Extract the [X, Y] coordinate from the center of the cell holding the provided text.  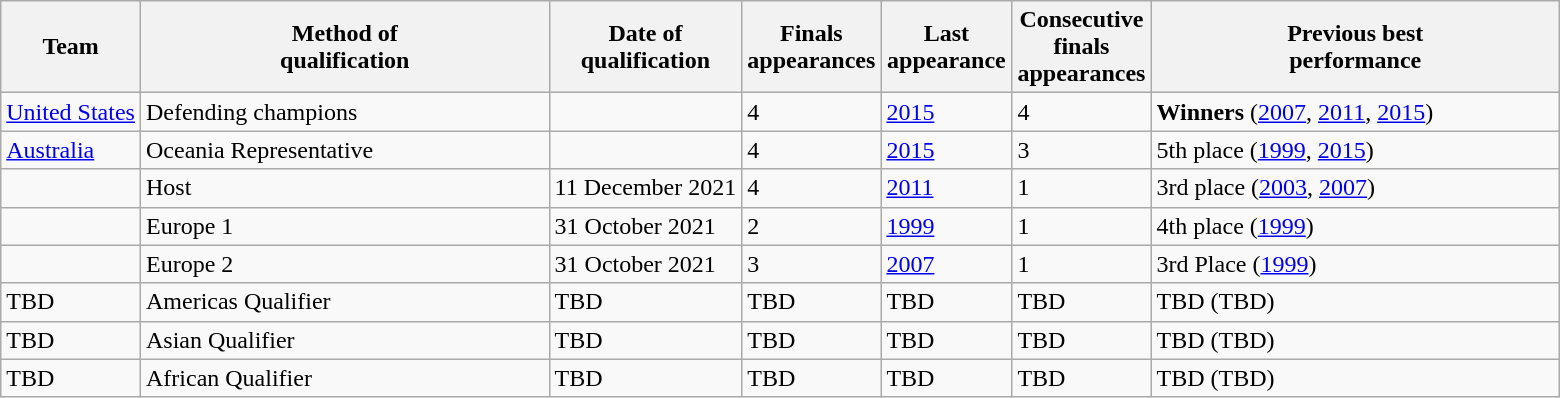
Defending champions [344, 112]
1999 [946, 226]
African Qualifier [344, 378]
Team [71, 47]
2011 [946, 188]
Asian Qualifier [344, 340]
United States [71, 112]
Europe 2 [344, 264]
Finalsappearances [812, 47]
Oceania Representative [344, 150]
Americas Qualifier [344, 302]
Previous bestperformance [1356, 47]
3rd place (2003, 2007) [1356, 188]
Consecutivefinalsappearances [1082, 47]
3rd Place (1999) [1356, 264]
Host [344, 188]
Method ofqualification [344, 47]
2007 [946, 264]
11 December 2021 [646, 188]
Australia [71, 150]
5th place (1999, 2015) [1356, 150]
Winners (2007, 2011, 2015) [1356, 112]
4th place (1999) [1356, 226]
Europe 1 [344, 226]
Date ofqualification [646, 47]
Lastappearance [946, 47]
2 [812, 226]
